Identify which cell holds the provided text, then report its (X, Y) central coordinate. 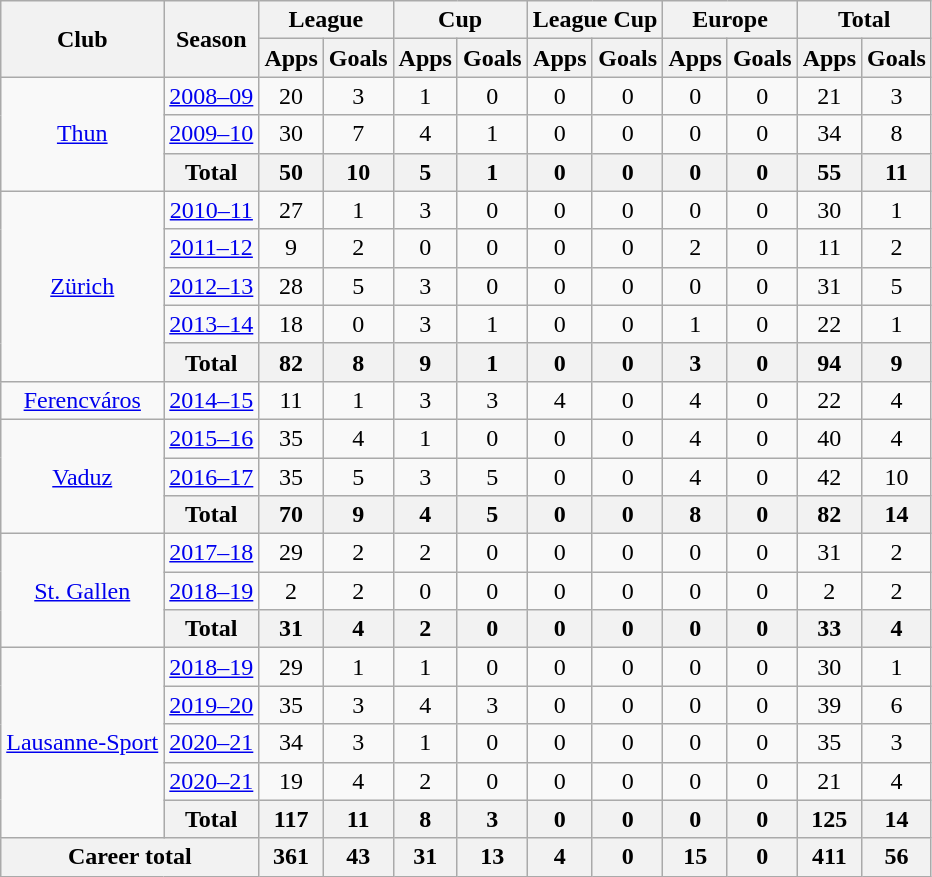
6 (897, 705)
2008–09 (212, 96)
28 (291, 286)
2009–10 (212, 134)
50 (291, 172)
20 (291, 96)
42 (829, 477)
2015–16 (212, 438)
15 (695, 857)
2013–14 (212, 324)
18 (291, 324)
Vaduz (82, 476)
Season (212, 39)
2011–12 (212, 248)
94 (829, 362)
7 (358, 134)
33 (829, 629)
2014–15 (212, 400)
Ferencváros (82, 400)
125 (829, 819)
56 (897, 857)
43 (358, 857)
Club (82, 39)
2019–20 (212, 705)
70 (291, 515)
Europe (730, 20)
2016–17 (212, 477)
27 (291, 210)
League Cup (595, 20)
Zürich (82, 286)
19 (291, 781)
Thun (82, 134)
2010–11 (212, 210)
Career total (130, 857)
411 (829, 857)
40 (829, 438)
13 (492, 857)
55 (829, 172)
2012–13 (212, 286)
St. Gallen (82, 591)
39 (829, 705)
League (326, 20)
Lausanne-Sport (82, 743)
Cup (460, 20)
117 (291, 819)
2017–18 (212, 553)
361 (291, 857)
